Return the [x, y] coordinate for the center point of the cell that contains the specified text.  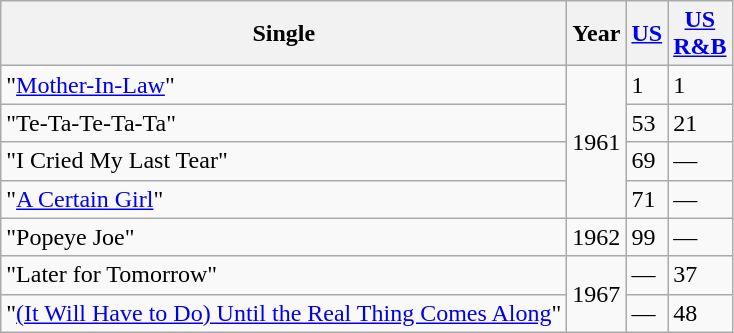
"Popeye Joe" [284, 237]
69 [647, 161]
"Later for Tomorrow" [284, 275]
1961 [596, 142]
37 [700, 275]
99 [647, 237]
1962 [596, 237]
Year [596, 34]
Single [284, 34]
USR&B [700, 34]
US [647, 34]
"Mother-In-Law" [284, 85]
"I Cried My Last Tear" [284, 161]
"(It Will Have to Do) Until the Real Thing Comes Along" [284, 313]
48 [700, 313]
71 [647, 199]
21 [700, 123]
53 [647, 123]
"A Certain Girl" [284, 199]
1967 [596, 294]
"Te-Ta-Te-Ta-Ta" [284, 123]
